Output the [X, Y] coordinate of the center of the cell containing the given text.  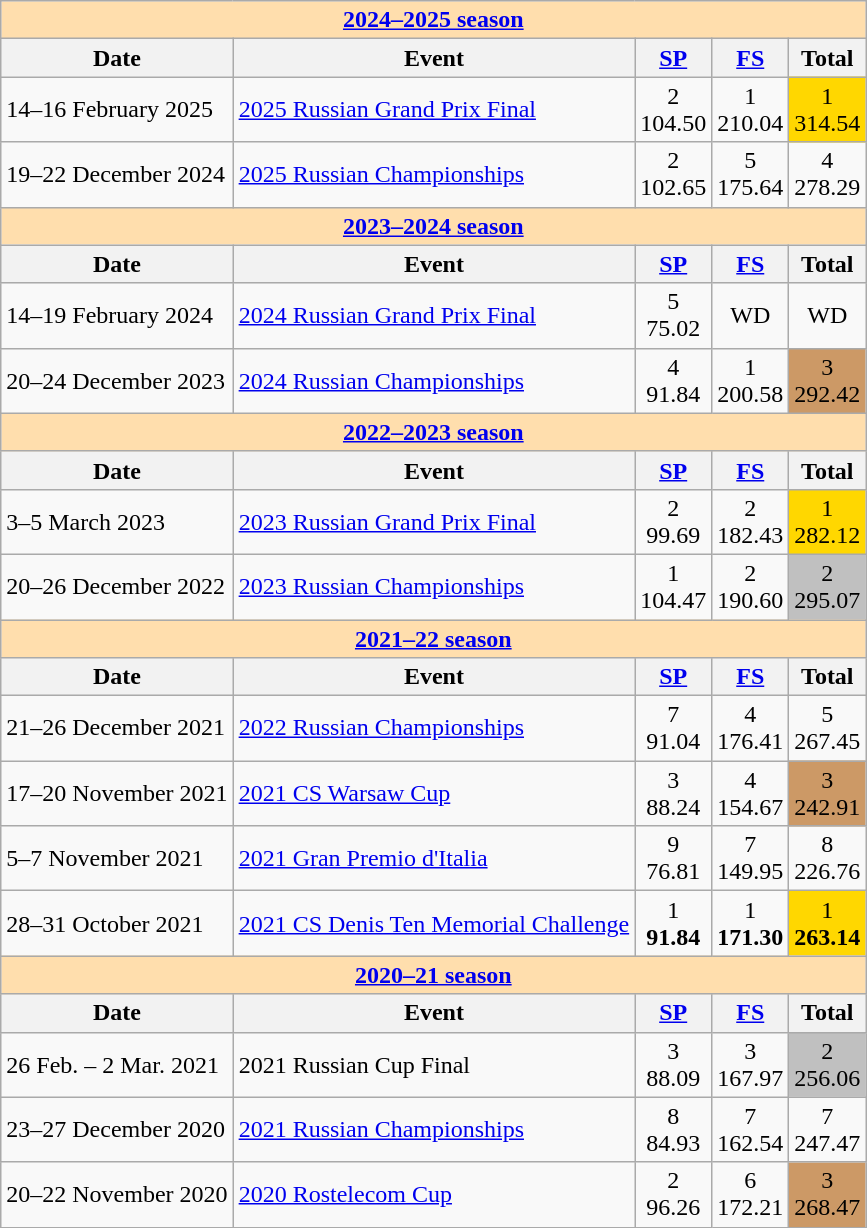
1 104.47 [674, 586]
2 295.07 [828, 586]
3 88.09 [674, 1064]
5 267.45 [828, 728]
2025 Russian Grand Prix Final [434, 110]
2021 Russian Cup Final [434, 1064]
2024–2025 season [434, 20]
2021 Gran Premio d'Italia [434, 858]
2 96.26 [674, 1194]
2024 Russian Championships [434, 380]
5 175.64 [750, 174]
8 84.93 [674, 1130]
4 154.67 [750, 794]
2020 Rostelecom Cup [434, 1194]
2 256.06 [828, 1064]
6 172.21 [750, 1194]
8 226.76 [828, 858]
26 Feb. – 2 Mar. 2021 [117, 1064]
2022–2023 season [434, 432]
7 91.04 [674, 728]
3 292.42 [828, 380]
5–7 November 2021 [117, 858]
3–5 March 2023 [117, 522]
1 263.14 [828, 924]
2021 CS Warsaw Cup [434, 794]
2023 Russian Grand Prix Final [434, 522]
9 76.81 [674, 858]
7162.54 [750, 1130]
23–27 December 2020 [117, 1130]
7 149.95 [750, 858]
4 278.29 [828, 174]
14–16 February 2025 [117, 110]
4 91.84 [674, 380]
7247.47 [828, 1130]
2022 Russian Championships [434, 728]
2020–21 season [434, 975]
2025 Russian Championships [434, 174]
2023–2024 season [434, 226]
28–31 October 2021 [117, 924]
2 190.60 [750, 586]
4 176.41 [750, 728]
1 91.84 [674, 924]
3 167.97 [750, 1064]
2 99.69 [674, 522]
2 102.65 [674, 174]
3 88.24 [674, 794]
2 104.50 [674, 110]
20–26 December 2022 [117, 586]
5 75.02 [674, 316]
3 268.47 [828, 1194]
2 182.43 [750, 522]
19–22 December 2024 [117, 174]
17–20 November 2021 [117, 794]
2021–22 season [434, 639]
2021 CS Denis Ten Memorial Challenge [434, 924]
1 200.58 [750, 380]
1 171.30 [750, 924]
1 210.04 [750, 110]
1 282.12 [828, 522]
21–26 December 2021 [117, 728]
20–24 December 2023 [117, 380]
2023 Russian Championships [434, 586]
14–19 February 2024 [117, 316]
2024 Russian Grand Prix Final [434, 316]
20–22 November 2020 [117, 1194]
1 314.54 [828, 110]
3 242.91 [828, 794]
2021 Russian Championships [434, 1130]
